Capture the cell that displays the provided text and extract its (X, Y) central coordinate. 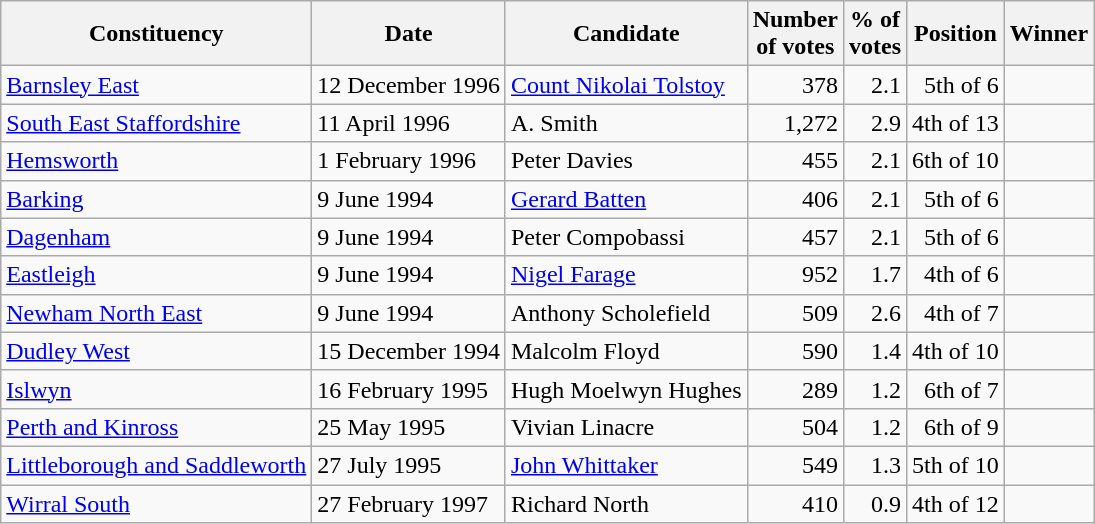
% ofvotes (876, 34)
4th of 6 (956, 275)
2.9 (876, 123)
12 December 1996 (409, 85)
1,272 (795, 123)
Eastleigh (156, 275)
Vivian Linacre (626, 427)
504 (795, 427)
11 April 1996 (409, 123)
Nigel Farage (626, 275)
4th of 12 (956, 503)
952 (795, 275)
Candidate (626, 34)
1 February 1996 (409, 161)
549 (795, 465)
455 (795, 161)
4th of 13 (956, 123)
1.7 (876, 275)
Gerard Batten (626, 199)
6th of 7 (956, 389)
15 December 1994 (409, 351)
Peter Davies (626, 161)
5th of 10 (956, 465)
27 July 1995 (409, 465)
509 (795, 313)
Malcolm Floyd (626, 351)
Newham North East (156, 313)
457 (795, 237)
590 (795, 351)
1.3 (876, 465)
Littleborough and Saddleworth (156, 465)
16 February 1995 (409, 389)
Numberof votes (795, 34)
Hugh Moelwyn Hughes (626, 389)
Anthony Scholefield (626, 313)
Constituency (156, 34)
Barking (156, 199)
378 (795, 85)
Peter Compobassi (626, 237)
Barnsley East (156, 85)
289 (795, 389)
410 (795, 503)
Richard North (626, 503)
6th of 9 (956, 427)
Hemsworth (156, 161)
John Whittaker (626, 465)
Islwyn (156, 389)
27 February 1997 (409, 503)
Dudley West (156, 351)
A. Smith (626, 123)
Count Nikolai Tolstoy (626, 85)
6th of 10 (956, 161)
0.9 (876, 503)
4th of 7 (956, 313)
Date (409, 34)
Winner (1048, 34)
4th of 10 (956, 351)
2.6 (876, 313)
406 (795, 199)
25 May 1995 (409, 427)
Position (956, 34)
1.4 (876, 351)
Dagenham (156, 237)
Wirral South (156, 503)
South East Staffordshire (156, 123)
Perth and Kinross (156, 427)
